Output the [x, y] coordinate of the center of the cell containing the given text.  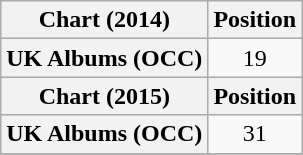
19 [255, 58]
Chart (2014) [104, 20]
31 [255, 134]
Chart (2015) [104, 96]
